Capture the cell that displays the provided text and extract its [x, y] central coordinate. 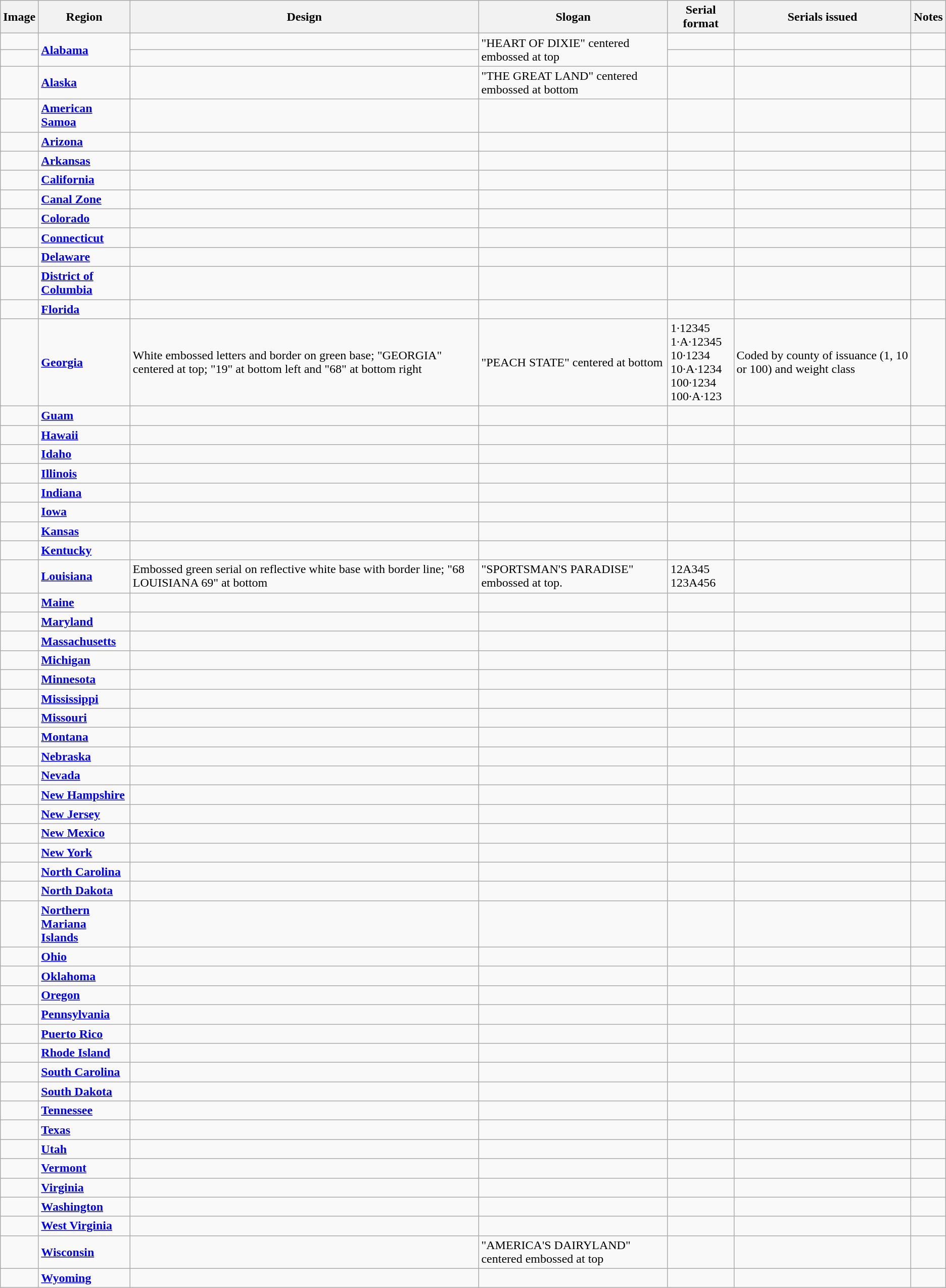
"SPORTSMAN'S PARADISE" embossed at top. [573, 576]
Mississippi [84, 699]
Tennessee [84, 1111]
Montana [84, 737]
Nevada [84, 776]
Ohio [84, 957]
North Carolina [84, 872]
Maryland [84, 622]
Northern Mariana Islands [84, 924]
Utah [84, 1149]
New York [84, 852]
"AMERICA'S DAIRYLAND" centered embossed at top [573, 1252]
Indiana [84, 493]
Minnesota [84, 679]
Vermont [84, 1168]
Serials issued [823, 17]
Oklahoma [84, 976]
"HEART OF DIXIE" centered embossed at top [573, 50]
Design [304, 17]
12A345123A456 [700, 576]
"THE GREAT LAND" centered embossed at bottom [573, 83]
New Jersey [84, 814]
Image [19, 17]
Guam [84, 416]
Wyoming [84, 1278]
Alaska [84, 83]
Notes [928, 17]
South Dakota [84, 1091]
Georgia [84, 363]
American Samoa [84, 115]
California [84, 180]
Virginia [84, 1187]
Rhode Island [84, 1053]
Region [84, 17]
District ofColumbia [84, 283]
Alabama [84, 50]
Coded by county of issuance (1, 10 or 100) and weight class [823, 363]
Missouri [84, 718]
Colorado [84, 218]
Louisiana [84, 576]
Texas [84, 1130]
Wisconsin [84, 1252]
Arkansas [84, 161]
Slogan [573, 17]
Iowa [84, 512]
Hawaii [84, 435]
New Hampshire [84, 795]
Pennsylvania [84, 1014]
Massachusetts [84, 641]
Michigan [84, 660]
Kansas [84, 531]
Illinois [84, 473]
Canal Zone [84, 199]
Idaho [84, 454]
Florida [84, 309]
Arizona [84, 141]
Delaware [84, 257]
Nebraska [84, 756]
West Virginia [84, 1226]
New Mexico [84, 833]
Embossed green serial on reflective white base with border line; "68 LOUISIANA 69" at bottom [304, 576]
1·123451·A·1234510·123410·A·1234100·1234100·A·123 [700, 363]
Washington [84, 1207]
Kentucky [84, 550]
North Dakota [84, 891]
Puerto Rico [84, 1033]
White embossed letters and border on green base; "GEORGIA" centered at top; "19" at bottom left and "68" at bottom right [304, 363]
Serial format [700, 17]
Maine [84, 602]
"PEACH STATE" centered at bottom [573, 363]
Connecticut [84, 237]
Oregon [84, 995]
South Carolina [84, 1072]
